Output the [X, Y] coordinate of the center of the cell containing the given text.  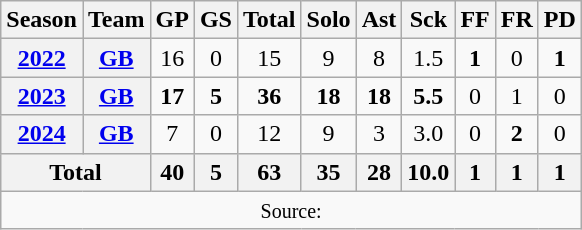
16 [172, 58]
40 [172, 172]
28 [379, 172]
Sck [428, 20]
GS [216, 20]
1.5 [428, 58]
PD [560, 20]
Team [116, 20]
10.0 [428, 172]
12 [269, 134]
63 [269, 172]
8 [379, 58]
FR [516, 20]
2023 [42, 96]
3 [379, 134]
Season [42, 20]
2024 [42, 134]
2 [516, 134]
3.0 [428, 134]
7 [172, 134]
Source: [292, 210]
35 [328, 172]
FF [475, 20]
17 [172, 96]
Ast [379, 20]
2022 [42, 58]
GP [172, 20]
Solo [328, 20]
36 [269, 96]
15 [269, 58]
5.5 [428, 96]
